Scan for the cell matching the given text and deliver its (x, y) coordinate at center. 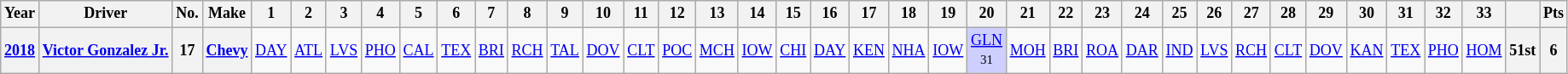
Driver (105, 14)
ATL (309, 50)
30 (1367, 14)
12 (677, 14)
Chevy (227, 50)
51st (1523, 50)
10 (603, 14)
1 (271, 14)
2018 (20, 50)
CAL (418, 50)
28 (1288, 14)
25 (1179, 14)
23 (1102, 14)
3 (343, 14)
ROA (1102, 50)
MOH (1027, 50)
MCH (717, 50)
29 (1326, 14)
No. (188, 14)
19 (949, 14)
20 (987, 14)
IND (1179, 50)
2 (309, 14)
33 (1484, 14)
KEN (869, 50)
4 (380, 14)
15 (793, 14)
GLN31 (987, 50)
21 (1027, 14)
HOM (1484, 50)
26 (1215, 14)
Year (20, 14)
Victor Gonzalez Jr. (105, 50)
27 (1251, 14)
TAL (565, 50)
14 (758, 14)
22 (1066, 14)
32 (1443, 14)
9 (565, 14)
8 (527, 14)
7 (491, 14)
POC (677, 50)
5 (418, 14)
18 (909, 14)
24 (1141, 14)
Pts (1554, 14)
CHI (793, 50)
Make (227, 14)
KAN (1367, 50)
13 (717, 14)
NHA (909, 50)
DAR (1141, 50)
11 (642, 14)
31 (1406, 14)
16 (830, 14)
